Detect which cell encompasses the target text, then output its (X, Y) center coordinate. 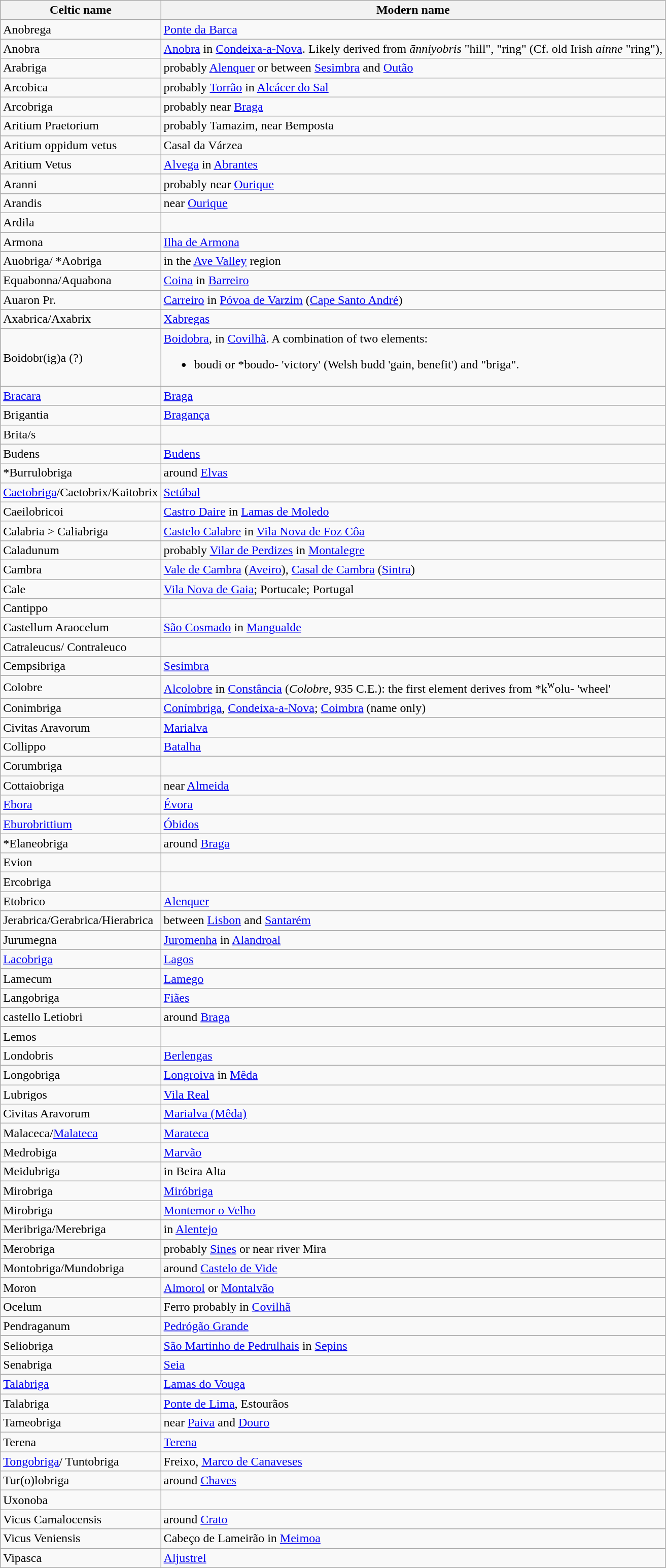
Boidobra, in Covilhã. A combination of two elements:boudi or *boudo- 'victory' (Welsh budd 'gain, benefit') and "briga". (413, 357)
Colobre (81, 687)
Seliobriga (81, 1345)
Carreiro in Póvoa de Varzim (Cape Santo André) (413, 300)
Lubrigos (81, 1095)
Évora (413, 805)
Aritium oppidum vetus (81, 145)
Vale de Cambra (Aveiro), Casal de Cambra (Sintra) (413, 569)
Castelo Calabre in Vila Nova de Foz Côa (413, 531)
Marialva (Mêda) (413, 1114)
Anobra (81, 49)
Aranni (81, 184)
Almorol or Montalvão (413, 1287)
in Alentejo (413, 1230)
Caeilobricoi (81, 512)
Longroiva in Mêda (413, 1075)
Uxonoba (81, 1500)
Sesimbra (413, 666)
Longobriga (81, 1075)
Castro Daire in Lamas de Moledo (413, 512)
Vicus Veniensis (81, 1539)
probably Vilar de Perdizes in Montalegre (413, 550)
Langobriga (81, 998)
between Lisbon and Santarém (413, 921)
Ferro probably in Covilhã (413, 1307)
Castellum Araocelum (81, 628)
Cempsibriga (81, 666)
Cabeço de Lameirão in Meimoa (413, 1539)
São Martinho de Pedrulhais in Sepins (413, 1345)
Corumbriga (81, 766)
Xabregas (413, 319)
Miróbriga (413, 1191)
Meribriga/Merebriga (81, 1230)
probably near Ourique (413, 184)
Pendraganum (81, 1326)
Cottaiobriga (81, 786)
Bracara (81, 396)
Casal da Várzea (413, 145)
probably Tamazim, near Bemposta (413, 126)
Cantippo (81, 608)
Eburobrittium (81, 824)
Aritium Vetus (81, 164)
Moron (81, 1287)
Evion (81, 863)
Ponte da Barca (413, 29)
Braga (413, 396)
Merobriga (81, 1249)
around Castelo de Vide (413, 1268)
Londobris (81, 1055)
Collippo (81, 746)
Óbidos (413, 824)
in Beira Alta (413, 1172)
Lamas do Vouga (413, 1384)
Conímbriga, Condeixa-a-Nova; Coimbra (name only) (413, 708)
Lemos (81, 1036)
Montobriga/Mundobriga (81, 1268)
around Crato (413, 1519)
Batalha (413, 746)
Marvão (413, 1152)
around Chaves (413, 1481)
Auaron Pr. (81, 300)
Vila Real (413, 1095)
Medrobiga (81, 1152)
in the Ave Valley region (413, 261)
Anobrega (81, 29)
Pedrógão Grande (413, 1326)
Anobra in Condeixa-a-Nova. Likely derived from ānniyobris "hill", "ring" (Cf. old Irish ainne "ring"), (413, 49)
Celtic name (81, 10)
Cale (81, 589)
Alenquer (413, 901)
Ebora (81, 805)
Ponte de Lima, Estourãos (413, 1404)
Alvega in Abrantes (413, 164)
Aljustrel (413, 1558)
Senabriga (81, 1365)
probably Alenquer or between Sesimbra and Outão (413, 68)
Ocelum (81, 1307)
Jerabrica/Gerabrica/Hierabrica (81, 921)
near Almeida (413, 786)
*Burrulobriga (81, 473)
Conimbriga (81, 708)
Ercobriga (81, 882)
Lamecum (81, 978)
Lamego (413, 978)
Montemor o Velho (413, 1210)
Arabriga (81, 68)
Ilha de Armona (413, 242)
Freixo, Marco de Canaveses (413, 1461)
near Ourique (413, 203)
Lacobriga (81, 959)
Marateca (413, 1133)
Etobrico (81, 901)
Vipasca (81, 1558)
São Cosmado in Mangualde (413, 628)
Tur(o)lobriga (81, 1481)
around Elvas (413, 473)
*Elaneobriga (81, 843)
Seia (413, 1365)
Auobriga/ *Aobriga (81, 261)
Fiães (413, 998)
Bragança (413, 415)
Juromenha in Alandroal (413, 940)
Setúbal (413, 492)
Caladunum (81, 550)
probably Sines or near river Mira (413, 1249)
Caetobriga/Caetobrix/Kaitobrix (81, 492)
Arandis (81, 203)
Axabrica/Axabrix (81, 319)
castello Letiobri (81, 1017)
probably near Braga (413, 107)
Equabonna/Aquabona (81, 281)
Vicus Camalocensis (81, 1519)
Malaceca/Malateca (81, 1133)
Tameobriga (81, 1423)
Brita/s (81, 434)
Berlengas (413, 1055)
Vila Nova de Gaia; Portucale; Portugal (413, 589)
Armona (81, 242)
Ardila (81, 222)
Boidobr(ig)a (?) (81, 357)
Arcobriga (81, 107)
Tongobriga/ Tuntobriga (81, 1461)
Meidubriga (81, 1172)
Calabria > Caliabriga (81, 531)
Brigantia (81, 415)
Catraleucus/ Contraleuco (81, 647)
Jurumegna (81, 940)
Cambra (81, 569)
near Paiva and Douro (413, 1423)
Modern name (413, 10)
Alcolobre in Constância (Colobre, 935 C.E.): the first element derives from *kwolu- 'wheel' (413, 687)
Coina in Barreiro (413, 281)
Aritium Praetorium (81, 126)
Arcobica (81, 87)
Marialva (413, 727)
probably Torrão in Alcácer do Sal (413, 87)
Lagos (413, 959)
